Determine the [X, Y] coordinate at the center of the cell enclosing the given text.  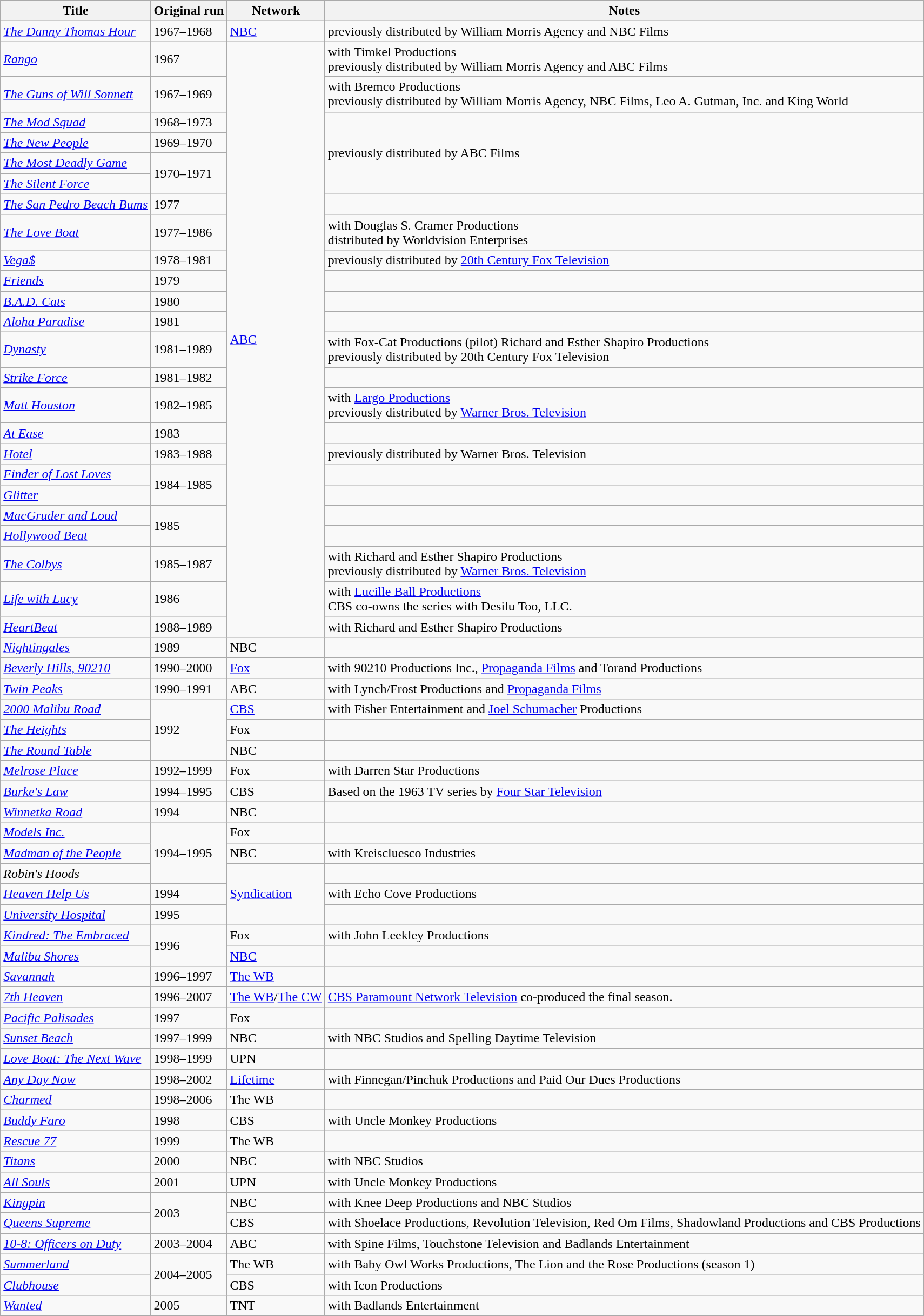
The Most Deadly Game [76, 163]
with Fisher Entertainment and Joel Schumacher Productions [624, 709]
The San Pedro Beach Bums [76, 204]
Rango [76, 59]
All Souls [76, 1182]
Pacific Palisades [76, 1017]
1990–2000 [189, 668]
1996–2007 [189, 997]
Beverly Hills, 90210 [76, 668]
Vega$ [76, 260]
Network [276, 11]
with Lynch/Frost Productions and Propaganda Films [624, 689]
with Baby Owl Works Productions, The Lion and the Rose Productions (season 1) [624, 1264]
Titans [76, 1161]
1992–1999 [189, 771]
Savannah [76, 976]
Buddy Faro [76, 1120]
The Round Table [76, 750]
1997–1999 [189, 1038]
1998–2006 [189, 1100]
previously distributed by ABC Films [624, 153]
The Mod Squad [76, 122]
2000 [189, 1161]
Hollywood Beat [76, 536]
Finder of Lost Loves [76, 474]
with Douglas S. Cramer Productionsdistributed by Worldvision Enterprises [624, 232]
Glitter [76, 495]
The Silent Force [76, 184]
Notes [624, 11]
1995 [189, 915]
1981 [189, 322]
1983–1988 [189, 454]
Kindred: The Embraced [76, 935]
1986 [189, 599]
Dynasty [76, 350]
At Ease [76, 433]
with Icon Productions [624, 1285]
Strike Force [76, 378]
7th Heaven [76, 997]
with Richard and Esther Shapiro Productionspreviously distributed by Warner Bros. Television [624, 564]
1997 [189, 1017]
1985 [189, 526]
Twin Peaks [76, 689]
with John Leekley Productions [624, 935]
2004–2005 [189, 1274]
1967 [189, 59]
Hotel [76, 454]
1982–1985 [189, 405]
Heaven Help Us [76, 894]
1977 [189, 204]
1996–1997 [189, 976]
1990–1991 [189, 689]
previously distributed by 20th Century Fox Television [624, 260]
1967–1969 [189, 94]
Melrose Place [76, 771]
HeartBeat [76, 627]
with Timkel Productionspreviously distributed by William Morris Agency and ABC Films [624, 59]
Clubhouse [76, 1285]
Wanted [76, 1305]
The WB/The CW [276, 997]
Syndication [276, 894]
1968–1973 [189, 122]
Based on the 1963 TV series by Four Star Television [624, 791]
1992 [189, 730]
The Colbys [76, 564]
with Darren Star Productions [624, 771]
with Bremco Productionspreviously distributed by William Morris Agency, NBC Films, Leo A. Gutman, Inc. and King World [624, 94]
Original run [189, 11]
Queens Supreme [76, 1223]
2003 [189, 1213]
Friends [76, 280]
with 90210 Productions Inc., Propaganda Films and Torand Productions [624, 668]
MacGruder and Loud [76, 515]
with Kreiscluesco Industries [624, 853]
with Finnegan/Pinchuk Productions and Paid Our Dues Productions [624, 1079]
1996 [189, 945]
The Guns of Will Sonnett [76, 94]
Matt Houston [76, 405]
Love Boat: The Next Wave [76, 1059]
Summerland [76, 1264]
previously distributed by Warner Bros. Television [624, 454]
Models Inc. [76, 832]
1981–1989 [189, 350]
Life with Lucy [76, 599]
2005 [189, 1305]
1981–1982 [189, 378]
previously distributed by William Morris Agency and NBC Films [624, 31]
Burke's Law [76, 791]
Madman of the People [76, 853]
Malibu Shores [76, 956]
The Heights [76, 730]
The Love Boat [76, 232]
with NBC Studios and Spelling Daytime Television [624, 1038]
1977–1986 [189, 232]
The Danny Thomas Hour [76, 31]
Lifetime [276, 1079]
1985–1987 [189, 564]
Robin's Hoods [76, 874]
1979 [189, 280]
2001 [189, 1182]
Sunset Beach [76, 1038]
Nightingales [76, 647]
Winnetka Road [76, 812]
10-8: Officers on Duty [76, 1244]
Aloha Paradise [76, 322]
Title [76, 11]
Rescue 77 [76, 1141]
with Largo Productionspreviously distributed by Warner Bros. Television [624, 405]
with Richard and Esther Shapiro Productions [624, 627]
1998–2002 [189, 1079]
CBS Paramount Network Television co-produced the final season. [624, 997]
University Hospital [76, 915]
B.A.D. Cats [76, 301]
2000 Malibu Road [76, 709]
1984–1985 [189, 485]
with Fox-Cat Productions (pilot) Richard and Esther Shapiro Productionspreviously distributed by 20th Century Fox Television [624, 350]
1988–1989 [189, 627]
with Shoelace Productions, Revolution Television, Red Om Films, Shadowland Productions and CBS Productions [624, 1223]
1989 [189, 647]
1967–1968 [189, 31]
with NBC Studios [624, 1161]
with Knee Deep Productions and NBC Studios [624, 1203]
with Badlands Entertainment [624, 1305]
1983 [189, 433]
The New People [76, 143]
1998–1999 [189, 1059]
1998 [189, 1120]
1978–1981 [189, 260]
1970–1971 [189, 173]
with Lucille Ball ProductionsCBS co-owns the series with Desilu Too, LLC. [624, 599]
1969–1970 [189, 143]
1980 [189, 301]
2003–2004 [189, 1244]
with Echo Cove Productions [624, 894]
Kingpin [76, 1203]
TNT [276, 1305]
Any Day Now [76, 1079]
1999 [189, 1141]
Charmed [76, 1100]
with Spine Films, Touchstone Television and Badlands Entertainment [624, 1244]
